Scan for the cell matching the given text and deliver its (X, Y) coordinate at center. 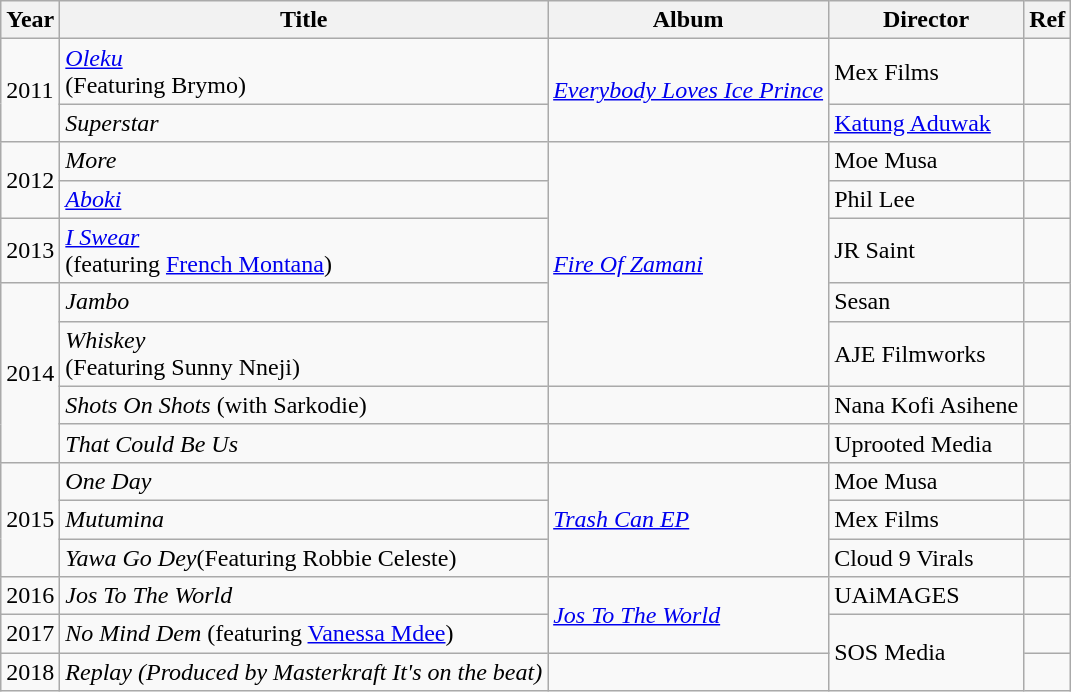
Sesan (926, 302)
Trash Can EP (688, 519)
Katung Aduwak (926, 123)
Uprooted Media (926, 443)
Everybody Loves Ice Prince (688, 90)
Ref (1048, 20)
SOS Media (926, 653)
2018 (30, 672)
Aboki (304, 199)
2013 (30, 250)
Superstar (304, 123)
One Day (304, 481)
Shots On Shots (with Sarkodie) (304, 405)
Album (688, 20)
Nana Kofi Asihene (926, 405)
Mutumina (304, 519)
I Swear (featuring French Montana) (304, 250)
2016 (30, 596)
Yawa Go Dey(Featuring Robbie Celeste) (304, 557)
That Could Be Us (304, 443)
Director (926, 20)
More (304, 161)
No Mind Dem (featuring Vanessa Mdee) (304, 634)
AJE Filmworks (926, 354)
2011 (30, 90)
2012 (30, 180)
Phil Lee (926, 199)
Oleku (Featuring Brymo) (304, 72)
Whiskey (Featuring Sunny Nneji) (304, 354)
Year (30, 20)
UAiMAGES (926, 596)
Title (304, 20)
Fire Of Zamani (688, 264)
2015 (30, 519)
2017 (30, 634)
JR Saint (926, 250)
Cloud 9 Virals (926, 557)
Jambo (304, 302)
Replay (Produced by Masterkraft It's on the beat) (304, 672)
2014 (30, 372)
